Provide the (X, Y) coordinate of the cell's center where the given text is located.  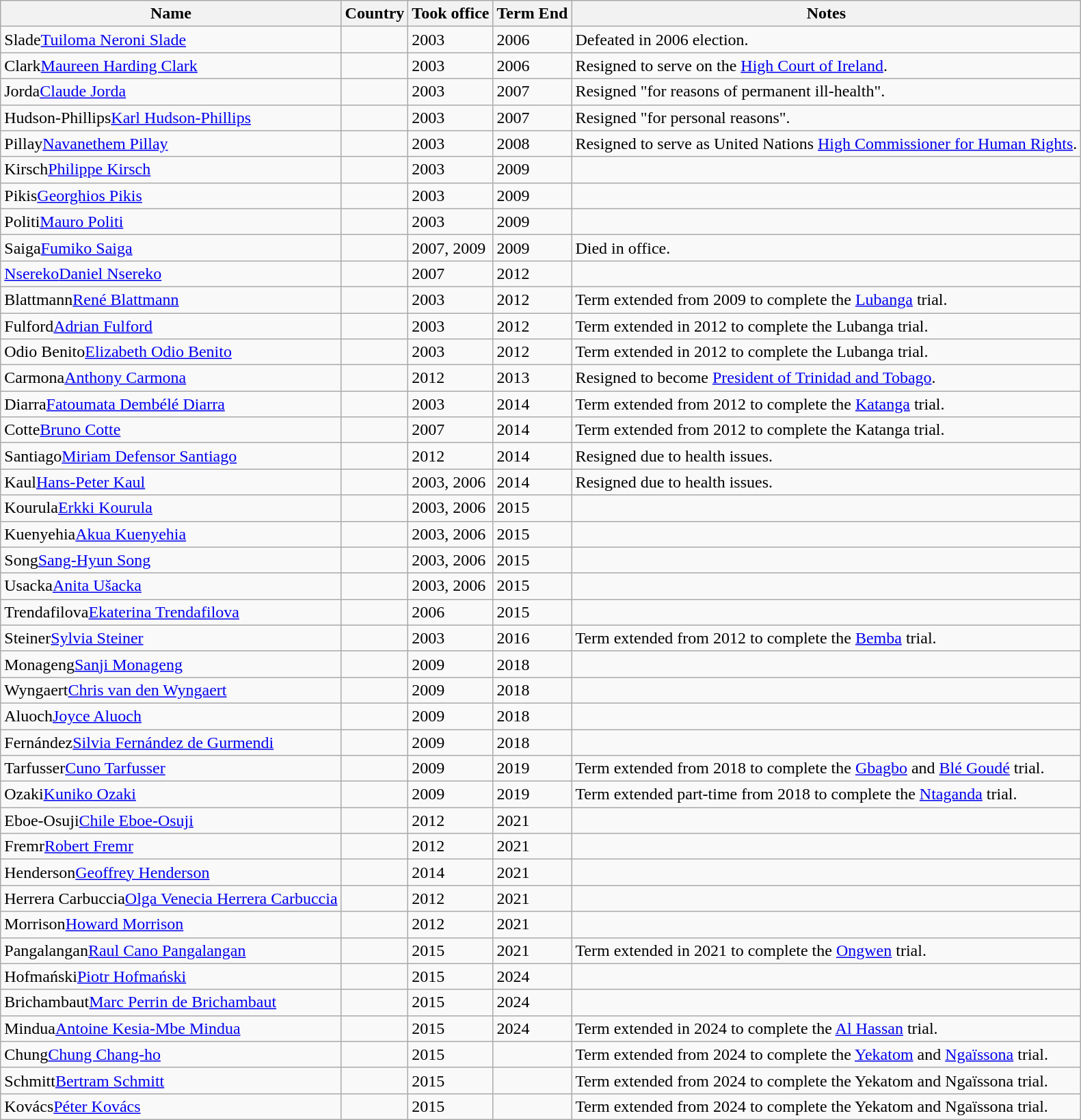
SteinerSylvia Steiner (171, 638)
2016 (532, 638)
HofmańskiPiotr Hofmański (171, 976)
TarfusserCuno Tarfusser (171, 769)
KourulaErkki Kourula (171, 508)
CarmonaAnthony Carmona (171, 378)
FernándezSilvia Fernández de Gurmendi (171, 742)
FulfordAdrian Fulford (171, 326)
WyngaertChris van den Wyngaert (171, 690)
Term extended part-time from 2018 to complete the Ntaganda trial. (826, 795)
MorrisonHoward Morrison (171, 924)
Took office (451, 14)
Died in office. (826, 248)
Term extended from 2009 to complete the Lubanga trial. (826, 299)
Resigned to become President of Trinidad and Tobago. (826, 378)
PillayNavanethem Pillay (171, 144)
Term extended from 2018 to complete the Gbagbo and Blé Goudé trial. (826, 769)
Odio BenitoElizabeth Odio Benito (171, 352)
OzakiKuniko Ozaki (171, 795)
SladeTuiloma Neroni Slade (171, 40)
KaulHans-Peter Kaul (171, 482)
Resigned to serve on the High Court of Ireland. (826, 66)
SaigaFumiko Saiga (171, 248)
Eboe-OsujiChile Eboe-Osuji (171, 821)
UsackaAnita Ušacka (171, 586)
Name (171, 14)
Term extended in 2021 to complete the Ongwen trial. (826, 950)
2013 (532, 378)
KirschPhilippe Kirsch (171, 170)
Country (375, 14)
Resigned "for reasons of permanent ill-health". (826, 92)
Term extended from 2012 to complete the Bemba trial. (826, 638)
HendersonGeoffrey Henderson (171, 872)
Resigned to serve as United Nations High Commissioner for Human Rights. (826, 144)
TrendafilovaEkaterina Trendafilova (171, 612)
ChungChung Chang-ho (171, 1054)
ClarkMaureen Harding Clark (171, 66)
Resigned "for personal reasons". (826, 118)
DiarraFatoumata Dembélé Diarra (171, 404)
SantiagoMiriam Defensor Santiago (171, 456)
PangalanganRaul Cano Pangalangan (171, 950)
PolitiMauro Politi (171, 222)
MonagengSanji Monageng (171, 664)
KuenyehiaAkua Kuenyehia (171, 534)
Defeated in 2006 election. (826, 40)
BlattmannRené Blattmann (171, 299)
NserekoDaniel Nsereko (171, 274)
2007, 2009 (451, 248)
2008 (532, 144)
FremrRobert Fremr (171, 846)
SchmittBertram Schmitt (171, 1080)
Herrera CarbucciaOlga Venecia Herrera Carbuccia (171, 898)
JordaClaude Jorda (171, 92)
BrichambautMarc Perrin de Brichambaut (171, 1002)
Notes (826, 14)
AluochJoyce Aluoch (171, 716)
KovácsPéter Kovács (171, 1106)
MinduaAntoine Kesia-Mbe Mindua (171, 1028)
Term extended in 2024 to complete the Al Hassan trial. (826, 1028)
PikisGeorghios Pikis (171, 196)
CotteBruno Cotte (171, 430)
Hudson-PhillipsKarl Hudson-Phillips (171, 118)
SongSang-Hyun Song (171, 560)
Term End (532, 14)
